Return the [X, Y] coordinate for the center point of the cell that contains the specified text.  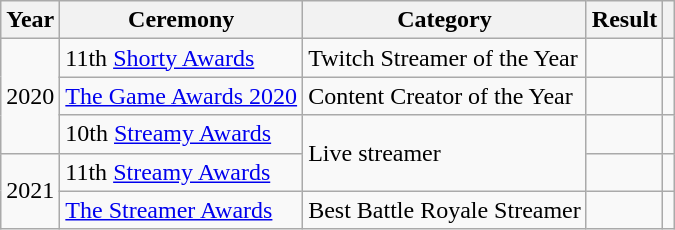
Twitch Streamer of the Year [445, 58]
10th Streamy Awards [182, 134]
Ceremony [182, 20]
Category [445, 20]
11th Shorty Awards [182, 58]
The Streamer Awards [182, 210]
2020 [30, 96]
2021 [30, 191]
Result [624, 20]
The Game Awards 2020 [182, 96]
11th Streamy Awards [182, 172]
Content Creator of the Year [445, 96]
Year [30, 20]
Best Battle Royale Streamer [445, 210]
Live streamer [445, 153]
